Capture the cell that displays the provided text and extract its [X, Y] central coordinate. 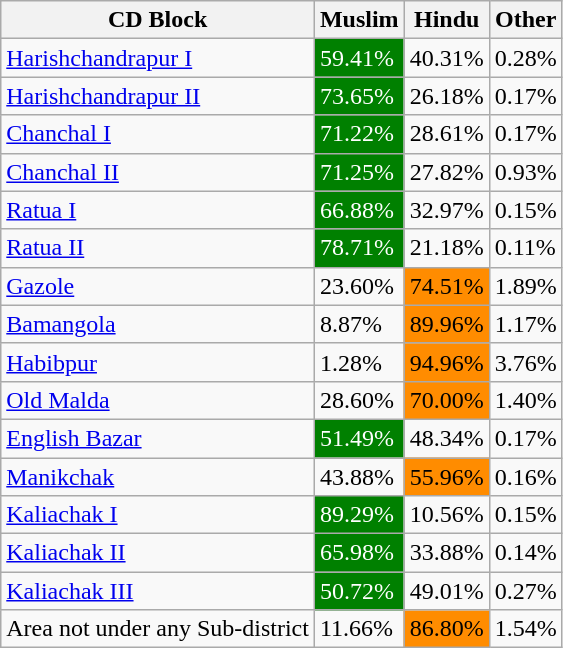
51.49% [359, 438]
89.96% [446, 324]
89.29% [359, 515]
1.17% [526, 324]
11.66% [359, 629]
Chanchal II [158, 172]
94.96% [446, 362]
8.87% [359, 324]
Harishchandrapur II [158, 96]
26.18% [446, 96]
78.71% [359, 248]
Old Malda [158, 400]
49.01% [446, 591]
50.72% [359, 591]
27.82% [446, 172]
Muslim [359, 20]
Other [526, 20]
28.61% [446, 134]
73.65% [359, 96]
Habibpur [158, 362]
Kaliachak III [158, 591]
48.34% [446, 438]
66.88% [359, 210]
70.00% [446, 400]
1.40% [526, 400]
74.51% [446, 286]
1.89% [526, 286]
0.27% [526, 591]
33.88% [446, 553]
Bamangola [158, 324]
Kaliachak II [158, 553]
CD Block [158, 20]
71.22% [359, 134]
Harishchandrapur I [158, 58]
28.60% [359, 400]
86.80% [446, 629]
71.25% [359, 172]
0.16% [526, 477]
3.76% [526, 362]
1.54% [526, 629]
0.14% [526, 553]
Chanchal I [158, 134]
0.93% [526, 172]
English Bazar [158, 438]
40.31% [446, 58]
23.60% [359, 286]
10.56% [446, 515]
55.96% [446, 477]
32.97% [446, 210]
43.88% [359, 477]
Area not under any Sub-district [158, 629]
Ratua I [158, 210]
Manikchak [158, 477]
65.98% [359, 553]
Hindu [446, 20]
Kaliachak I [158, 515]
0.28% [526, 58]
0.11% [526, 248]
Gazole [158, 286]
Ratua II [158, 248]
1.28% [359, 362]
21.18% [446, 248]
59.41% [359, 58]
